Provide the [x, y] coordinate of the cell's center where the given text is located.  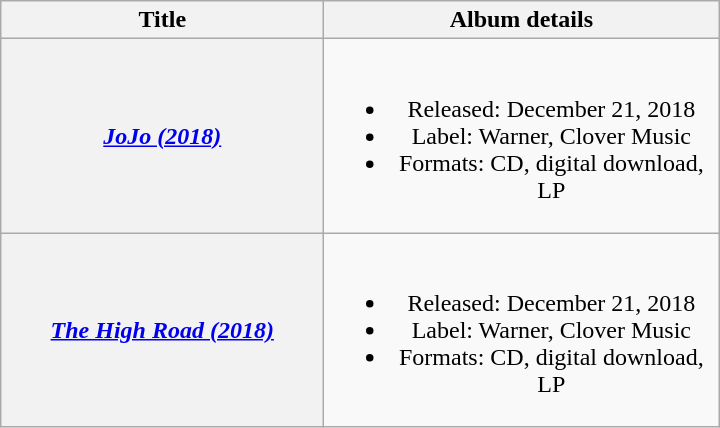
The High Road (2018) [162, 330]
Title [162, 20]
JoJo (2018) [162, 136]
Album details [522, 20]
